Locate the cell with the specified text and output its (x, y) center coordinate. 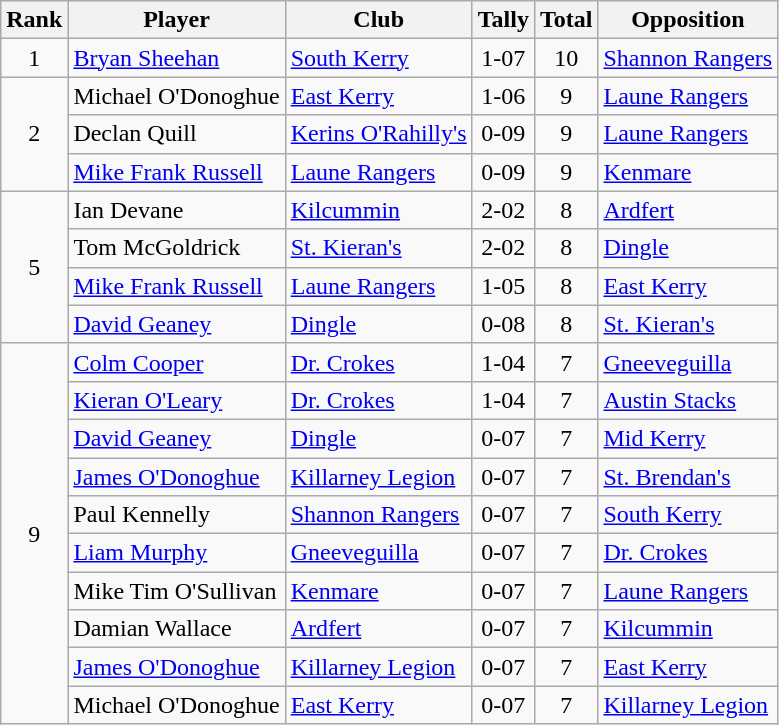
0-08 (503, 324)
Bryan Sheehan (176, 58)
Kieran O'Leary (176, 400)
Rank (34, 20)
2 (34, 134)
10 (566, 58)
1 (34, 58)
St. Brendan's (688, 477)
Liam Murphy (176, 553)
5 (34, 267)
1-07 (503, 58)
Player (176, 20)
Mid Kerry (688, 438)
Damian Wallace (176, 629)
Tally (503, 20)
Colm Cooper (176, 362)
Ian Devane (176, 210)
Total (566, 20)
Declan Quill (176, 134)
1-06 (503, 96)
Tom McGoldrick (176, 248)
Opposition (688, 20)
1-05 (503, 286)
Kerins O'Rahilly's (378, 134)
Austin Stacks (688, 400)
Club (378, 20)
Paul Kennelly (176, 515)
Mike Tim O'Sullivan (176, 591)
